Extract the (x, y) coordinate from the center of the cell holding the provided text.  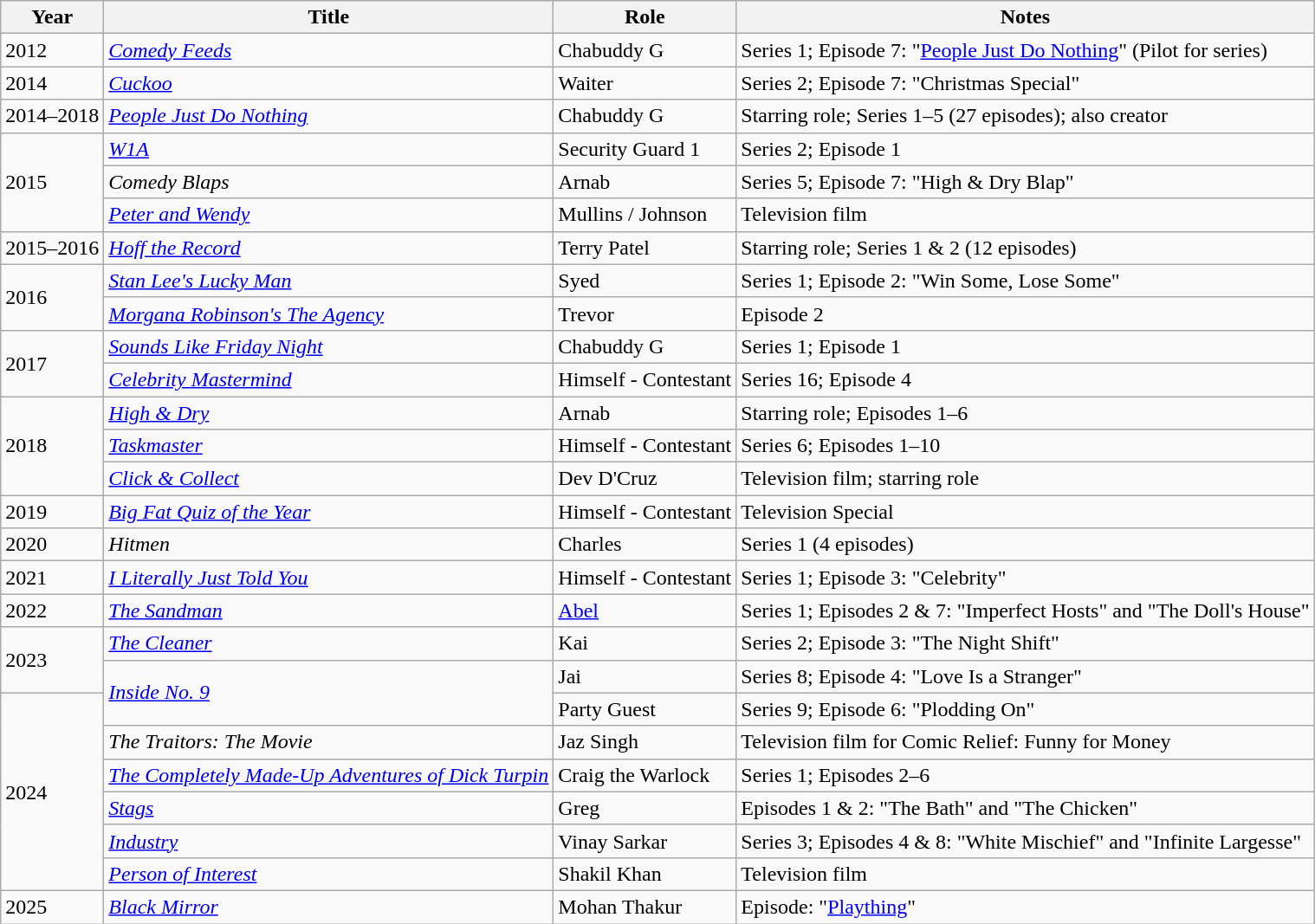
Big Fat Quiz of the Year (329, 512)
Title (329, 17)
The Cleaner (329, 643)
Series 6; Episodes 1–10 (1026, 446)
Series 1; Episode 1 (1026, 346)
W1A (329, 149)
The Completely Made-Up Adventures of Dick Turpin (329, 775)
Mohan Thakur (645, 907)
Series 2; Episode 3: "The Night Shift" (1026, 643)
Security Guard 1 (645, 149)
2022 (52, 611)
Episodes 1 & 2: "The Bath" and "The Chicken" (1026, 808)
Inside No. 9 (329, 693)
Television Special (1026, 512)
Jaz Singh (645, 742)
2015 (52, 182)
2015–2016 (52, 248)
2024 (52, 792)
The Sandman (329, 611)
Taskmaster (329, 446)
Notes (1026, 17)
Starring role; Series 1–5 (27 episodes); also creator (1026, 116)
Sounds Like Friday Night (329, 346)
2014 (52, 83)
2019 (52, 512)
Terry Patel (645, 248)
Starring role; Series 1 & 2 (12 episodes) (1026, 248)
Person of Interest (329, 874)
Series 1; Episode 7: "People Just Do Nothing" (Pilot for series) (1026, 50)
Cuckoo (329, 83)
2012 (52, 50)
Year (52, 17)
Celebrity Mastermind (329, 379)
Series 9; Episode 6: "Plodding On" (1026, 709)
Greg (645, 808)
Vinay Sarkar (645, 841)
Comedy Blaps (329, 182)
Waiter (645, 83)
2020 (52, 545)
Episode 2 (1026, 313)
Industry (329, 841)
Series 1; Episodes 2–6 (1026, 775)
Party Guest (645, 709)
2025 (52, 907)
Series 1 (4 episodes) (1026, 545)
Series 1; Episodes 2 & 7: "Imperfect Hosts" and "The Doll's House" (1026, 611)
Comedy Feeds (329, 50)
Series 1; Episode 2: "Win Some, Lose Some" (1026, 281)
Hitmen (329, 545)
Series 2; Episode 1 (1026, 149)
Morgana Robinson's The Agency (329, 313)
2021 (52, 578)
I Literally Just Told You (329, 578)
Series 3; Episodes 4 & 8: "White Mischief" and "Infinite Largesse" (1026, 841)
Television film for Comic Relief: Funny for Money (1026, 742)
Craig the Warlock (645, 775)
2014–2018 (52, 116)
Starring role; Episodes 1–6 (1026, 413)
Charles (645, 545)
Episode: "Plaything" (1026, 907)
People Just Do Nothing (329, 116)
Series 16; Episode 4 (1026, 379)
Black Mirror (329, 907)
The Traitors: The Movie (329, 742)
Peter and Wendy (329, 215)
Television film; starring role (1026, 479)
Click & Collect (329, 479)
Stan Lee's Lucky Man (329, 281)
Jai (645, 676)
Abel (645, 611)
Stags (329, 808)
Series 8; Episode 4: "Love Is a Stranger" (1026, 676)
Kai (645, 643)
Syed (645, 281)
Series 2; Episode 7: "Christmas Special" (1026, 83)
Series 1; Episode 3: "Celebrity" (1026, 578)
2017 (52, 363)
Series 5; Episode 7: "High & Dry Blap" (1026, 182)
Role (645, 17)
Hoff the Record (329, 248)
Mullins / Johnson (645, 215)
2018 (52, 446)
2016 (52, 297)
Dev D'Cruz (645, 479)
Trevor (645, 313)
Shakil Khan (645, 874)
High & Dry (329, 413)
2023 (52, 660)
